Pinpoint the cell where the given text exists, returning its [X, Y] midpoint coordinate. 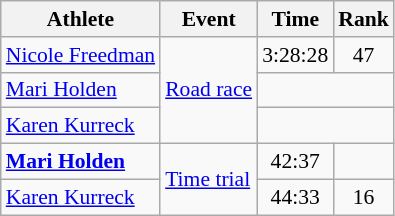
47 [364, 55]
Athlete [80, 19]
3:28:28 [295, 55]
42:37 [295, 162]
Time trial [208, 180]
16 [364, 197]
Event [208, 19]
Nicole Freedman [80, 55]
Road race [208, 90]
Time [295, 19]
44:33 [295, 197]
Rank [364, 19]
